Determine the [x, y] coordinate at the center of the cell enclosing the given text.  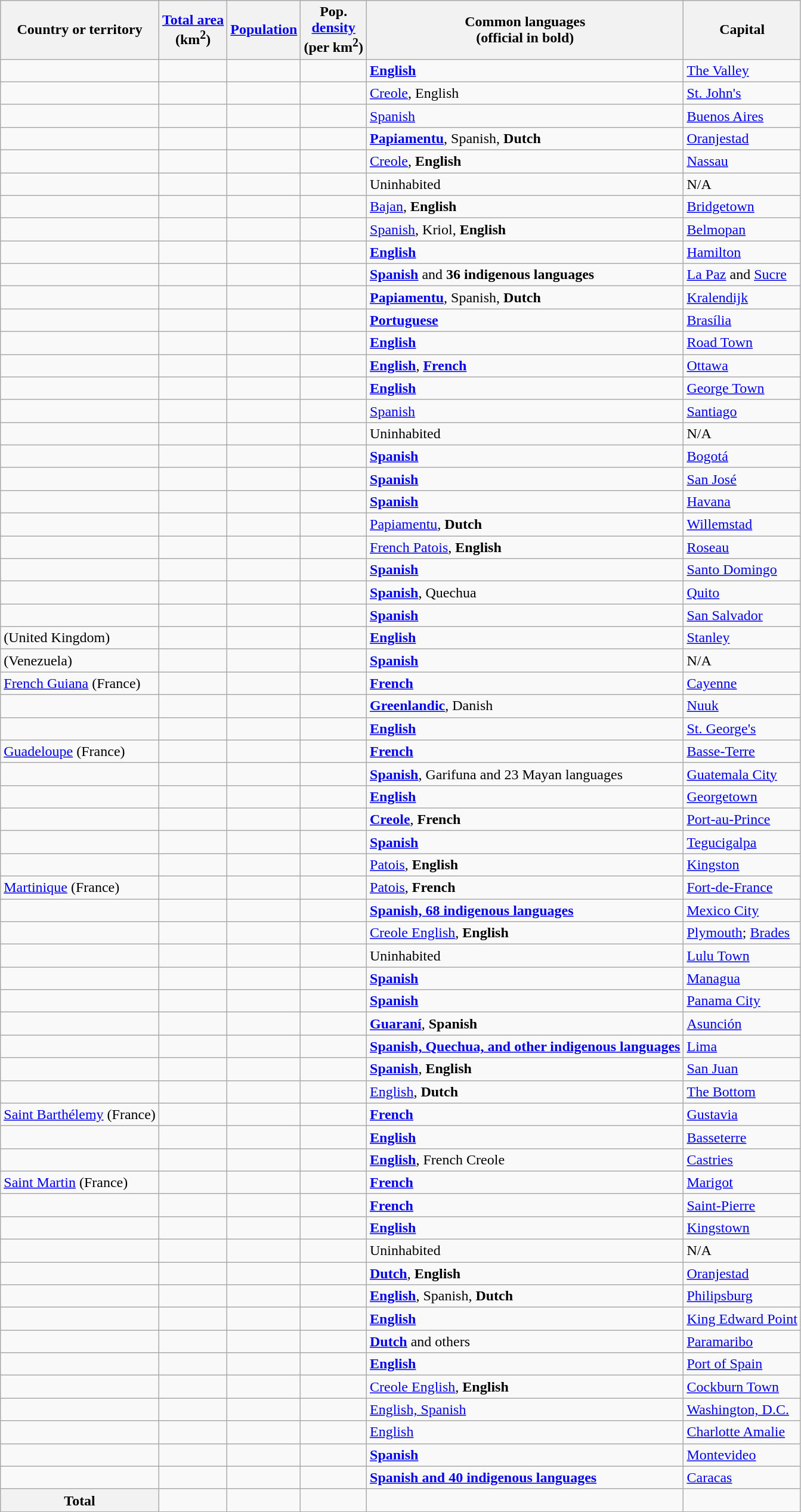
Saint Martin (France) [80, 1182]
Bogotá [742, 456]
Spanish, Kriol, English [525, 230]
St. John's [742, 93]
St. George's [742, 729]
Havana [742, 501]
The Bottom [742, 1092]
Paramaribo [742, 1341]
Saint-Pierre [742, 1205]
Saint Barthélemy (France) [80, 1114]
Kingston [742, 865]
Mexico City [742, 910]
Nassau [742, 162]
Spanish, English [525, 1069]
Spanish and 36 indigenous languages [525, 275]
French Patois, English [525, 547]
Caracas [742, 1477]
Panama City [742, 1001]
Papiamentu, Dutch [525, 525]
Plymouth; Brades [742, 933]
Philipsburg [742, 1296]
Port of Spain [742, 1364]
Tegucigalpa [742, 842]
San Salvador [742, 615]
La Paz and Sucre [742, 275]
English, Spanish, Dutch [525, 1296]
San Juan [742, 1069]
Nuuk [742, 706]
English, Dutch [525, 1092]
Bajan, English [525, 207]
Gustavia [742, 1114]
Common languages(official in bold) [525, 30]
Georgetown [742, 797]
Greenlandic, Danish [525, 706]
Hamilton [742, 252]
Total [80, 1500]
Lima [742, 1046]
Fort-de-France [742, 888]
Willemstad [742, 525]
Kralendijk [742, 298]
Asunción [742, 1024]
Washington, D.C. [742, 1409]
(United Kingdom) [80, 638]
Population [264, 30]
(Venezuela) [80, 661]
Patois, French [525, 888]
Lulu Town [742, 956]
Stanley [742, 638]
Basseterre [742, 1137]
Dutch, English [525, 1274]
Creole, French [525, 819]
The Valley [742, 70]
Guaraní, Spanish [525, 1024]
Country or territory [80, 30]
Guadeloupe (France) [80, 751]
Charlotte Amalie [742, 1432]
Cayenne [742, 683]
Pop. density(per km2) [334, 30]
Port-au-Prince [742, 819]
Spanish, Quechua, and other indigenous languages [525, 1046]
Bridgetown [742, 207]
Santo Domingo [742, 570]
Montevideo [742, 1455]
Spanish, Garifuna and 23 Mayan languages [525, 774]
San José [742, 479]
Quito [742, 593]
Castries [742, 1160]
Marigot [742, 1182]
Dutch and others [525, 1341]
Capital [742, 30]
Brasília [742, 320]
English, French Creole [525, 1160]
Santiago [742, 411]
George Town [742, 388]
Spanish, Quechua [525, 593]
Martinique (France) [80, 888]
Guatemala City [742, 774]
Spanish and 40 indigenous languages [525, 1477]
Cockburn Town [742, 1387]
Kingstown [742, 1228]
Portuguese [525, 320]
Total area(km2) [193, 30]
Patois, English [525, 865]
Roseau [742, 547]
Belmopan [742, 230]
Basse-Terre [742, 751]
French Guiana (France) [80, 683]
English, Spanish [525, 1409]
Spanish, 68 indigenous languages [525, 910]
English, French [525, 365]
Road Town [742, 343]
Ottawa [742, 365]
Buenos Aires [742, 116]
Managua [742, 978]
King Edward Point [742, 1319]
